Pinpoint the cell where the given text exists, returning its (X, Y) midpoint coordinate. 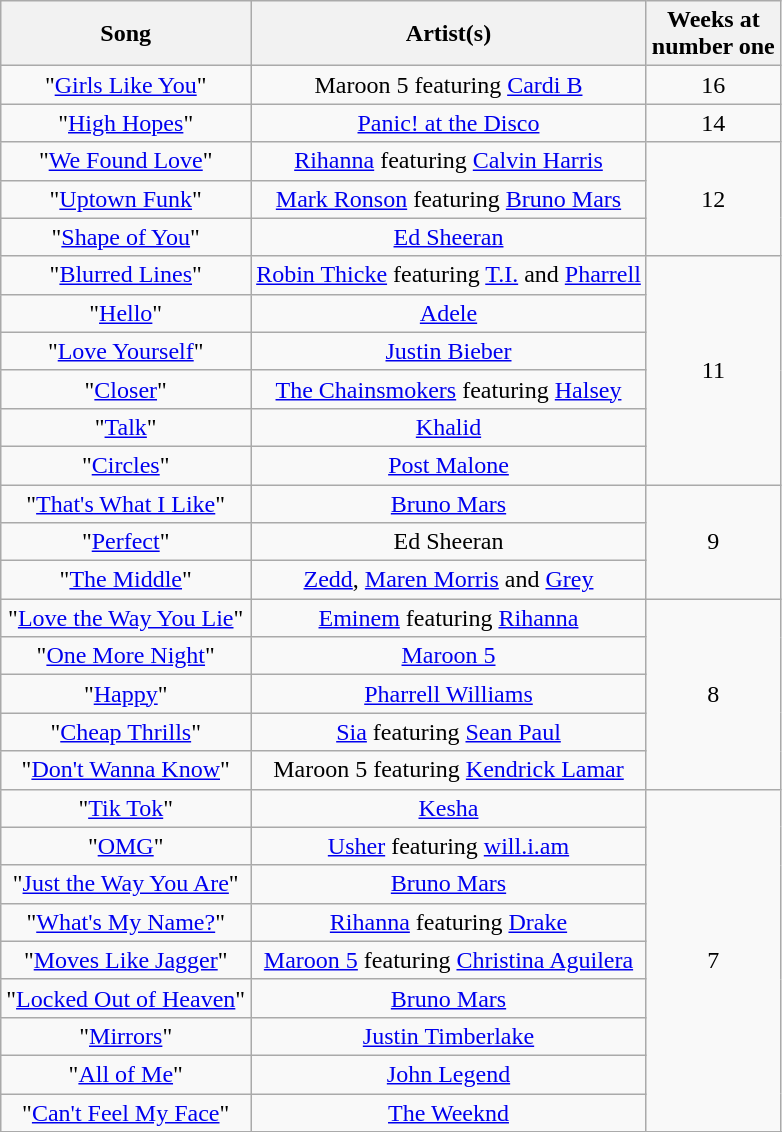
Justin Timberlake (449, 1036)
9 (713, 541)
Mark Ronson featuring Bruno Mars (449, 199)
Sia featuring Sean Paul (449, 732)
Maroon 5 featuring Cardi B (449, 85)
"Hello" (126, 313)
"What's My Name?" (126, 922)
Rihanna featuring Calvin Harris (449, 161)
Maroon 5 (449, 656)
Adele (449, 313)
8 (713, 694)
"Blurred Lines" (126, 275)
"High Hopes" (126, 123)
Artist(s) (449, 34)
12 (713, 199)
"Locked Out of Heaven" (126, 998)
"All of Me" (126, 1074)
"The Middle" (126, 580)
Eminem featuring Rihanna (449, 618)
Maroon 5 featuring Christina Aguilera (449, 960)
Robin Thicke featuring T.I. and Pharrell (449, 275)
"Don't Wanna Know" (126, 770)
Maroon 5 featuring Kendrick Lamar (449, 770)
"Moves Like Jagger" (126, 960)
Zedd, Maren Morris and Grey (449, 580)
"Cheap Thrills" (126, 732)
Kesha (449, 808)
"Uptown Funk" (126, 199)
"Closer" (126, 389)
Rihanna featuring Drake (449, 922)
"Mirrors" (126, 1036)
"Just the Way You Are" (126, 884)
"Talk" (126, 427)
"Love Yourself" (126, 351)
16 (713, 85)
Weeks atnumber one (713, 34)
The Chainsmokers featuring Halsey (449, 389)
"Girls Like You" (126, 85)
Song (126, 34)
"One More Night" (126, 656)
Justin Bieber (449, 351)
"Love the Way You Lie" (126, 618)
"Tik Tok" (126, 808)
"Circles" (126, 465)
Usher featuring will.i.am (449, 846)
14 (713, 123)
"We Found Love" (126, 161)
John Legend (449, 1074)
"Can't Feel My Face" (126, 1113)
"Shape of You" (126, 237)
"Perfect" (126, 542)
Pharrell Williams (449, 694)
11 (713, 370)
Panic! at the Disco (449, 123)
Post Malone (449, 465)
Khalid (449, 427)
"OMG" (126, 846)
7 (713, 960)
"Happy" (126, 694)
The Weeknd (449, 1113)
"That's What I Like" (126, 503)
